Locate the cell with the specified text and output its (X, Y) center coordinate. 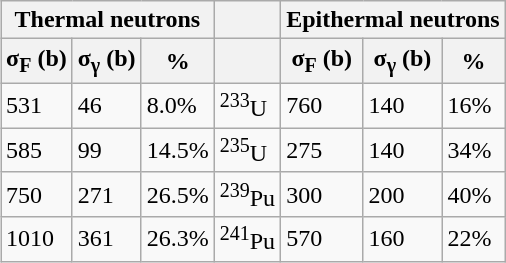
200 (402, 194)
Epithermal neutrons (394, 20)
40% (474, 194)
750 (37, 194)
235U (247, 150)
271 (106, 194)
Thermal neutrons (108, 20)
239Pu (247, 194)
8.0% (178, 106)
16% (474, 106)
585 (37, 150)
22% (474, 240)
99 (106, 150)
46 (106, 106)
14.5% (178, 150)
160 (402, 240)
233U (247, 106)
1010 (37, 240)
361 (106, 240)
26.3% (178, 240)
570 (322, 240)
300 (322, 194)
26.5% (178, 194)
34% (474, 150)
275 (322, 150)
241Pu (247, 240)
531 (37, 106)
760 (322, 106)
